Output the (X, Y) coordinate of the center of the cell containing the given text.  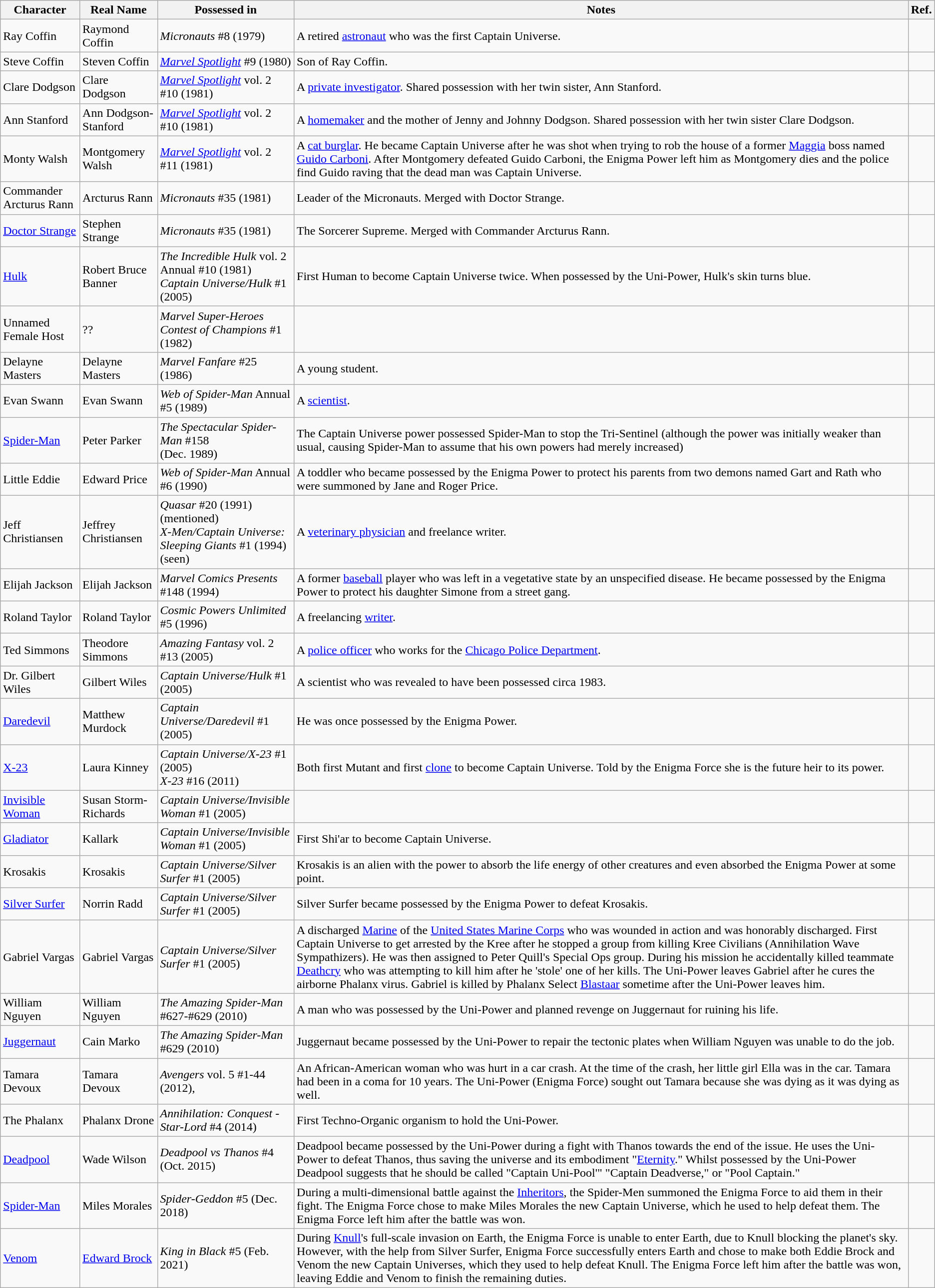
A veterinary physician and freelance writer. (601, 532)
Laura Kinney (119, 767)
Gladiator (40, 839)
The Incredible Hulk vol. 2 Annual #10 (1981)Captain Universe/Hulk #1 (2005) (226, 277)
Robert Bruce Banner (119, 277)
Kallark (119, 839)
A private investigator. Shared possession with her twin sister, Ann Stanford. (601, 87)
Silver Surfer became possessed by the Enigma Power to defeat Krosakis. (601, 904)
A freelancing writer. (601, 617)
The Amazing Spider-Man #627-#629 (2010) (226, 1009)
Marvel Fanfare #25 (1986) (226, 368)
Character (40, 10)
Notes (601, 10)
Jeff Christiansen (40, 532)
The Sorcerer Supreme. Merged with Commander Arcturus Rann. (601, 231)
Arcturus Rann (119, 198)
Both first Mutant and first clone to become Captain Universe. Told by the Enigma Force she is the future heir to its power. (601, 767)
Phalanx Drone (119, 1120)
The Spectacular Spider-Man #158(Dec. 1989) (226, 440)
Ref. (921, 10)
Steve Coffin (40, 61)
Gilbert Wiles (119, 682)
Dr. Gilbert Wiles (40, 682)
First Shi'ar to become Captain Universe. (601, 839)
Monty Walsh (40, 159)
Theodore Simmons (119, 650)
Marvel Super-Heroes Contest of Champions #1 (1982) (226, 329)
A young student. (601, 368)
Krosakis is an alien with the power to absorb the life energy of other creatures and even absorbed the Enigma Power at some point. (601, 872)
Captain Universe/X-23 #1 (2005)X-23 #16 (2011) (226, 767)
Daredevil (40, 721)
Edward Brock (119, 1258)
Ray Coffin (40, 36)
Susan Storm-Richards (119, 807)
Quasar #20 (1991) (mentioned)X-Men/Captain Universe: Sleeping Giants #1 (1994) (seen) (226, 532)
Raymond Coffin (119, 36)
The Amazing Spider-Man #629 (2010) (226, 1041)
Unnamed Female Host (40, 329)
He was once possessed by the Enigma Power. (601, 721)
Real Name (119, 10)
Hulk (40, 277)
Web of Spider-Man Annual #6 (1990) (226, 479)
King in Black #5 (Feb. 2021) (226, 1258)
A scientist. (601, 400)
A scientist who was revealed to have been possessed circa 1983. (601, 682)
Cain Marko (119, 1041)
Annihilation: Conquest - Star-Lord #4 (2014) (226, 1120)
First Human to become Captain Universe twice. When possessed by the Uni-Power, Hulk's skin turns blue. (601, 277)
Montgomery Walsh (119, 159)
Miles Morales (119, 1206)
Micronauts #8 (1979) (226, 36)
Matthew Murdock (119, 721)
Ann Stanford (40, 120)
Spider-Geddon #5 (Dec. 2018) (226, 1206)
Wade Wilson (119, 1160)
Edward Price (119, 479)
Venom (40, 1258)
Amazing Fantasy vol. 2 #13 (2005) (226, 650)
Little Eddie (40, 479)
Captain Universe/Daredevil #1 (2005) (226, 721)
Doctor Strange (40, 231)
Commander Arcturus Rann (40, 198)
Son of Ray Coffin. (601, 61)
Deadpool vs Thanos #4 (Oct. 2015) (226, 1160)
Marvel Comics Presents #148 (1994) (226, 585)
Silver Surfer (40, 904)
Avengers vol. 5 #1-44 (2012), (226, 1081)
Cosmic Powers Unlimited #5 (1996) (226, 617)
Jeffrey Christiansen (119, 532)
A retired astronaut who was the first Captain Universe. (601, 36)
A police officer who works for the Chicago Police Department. (601, 650)
Ann Dodgson-Stanford (119, 120)
Possessed in (226, 10)
Invisible Woman (40, 807)
A man who was possessed by the Uni-Power and planned revenge on Juggernaut for ruining his life. (601, 1009)
X-23 (40, 767)
Norrin Radd (119, 904)
Steven Coffin (119, 61)
Juggernaut became possessed by the Uni-Power to repair the tectonic plates when William Nguyen was unable to do the job. (601, 1041)
Marvel Spotlight #9 (1980) (226, 61)
Captain Universe/Hulk #1 (2005) (226, 682)
The Phalanx (40, 1120)
Peter Parker (119, 440)
Leader of the Micronauts. Merged with Doctor Strange. (601, 198)
Juggernaut (40, 1041)
Stephen Strange (119, 231)
A homemaker and the mother of Jenny and Johnny Dodgson. Shared possession with her twin sister Clare Dodgson. (601, 120)
Deadpool (40, 1160)
First Techno-Organic organism to hold the Uni-Power. (601, 1120)
Marvel Spotlight vol. 2 #11 (1981) (226, 159)
Web of Spider-Man Annual #5 (1989) (226, 400)
?? (119, 329)
Ted Simmons (40, 650)
